Capture the cell that displays the provided text and extract its [X, Y] central coordinate. 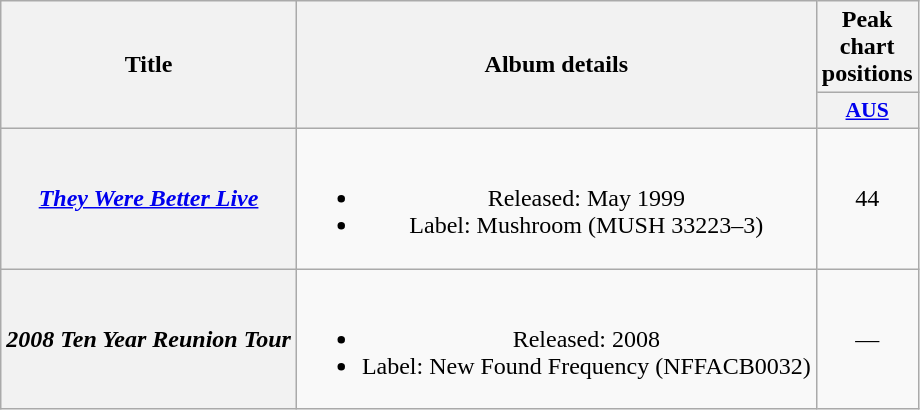
44 [867, 198]
Released: 2008Label: New Found Frequency (NFFACB0032) [556, 338]
Released: May 1999Label: Mushroom (MUSH 33223–3) [556, 198]
Album details [556, 65]
2008 Ten Year Reunion Tour [149, 338]
They Were Better Live [149, 198]
Title [149, 65]
AUS [867, 111]
— [867, 338]
Peak chartpositions [867, 47]
